Find where the given text appears and provide that cell's center as (X, Y) coordinate. 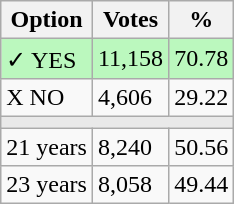
X NO (47, 97)
49.44 (202, 185)
23 years (47, 185)
21 years (47, 147)
8,240 (130, 147)
70.78 (202, 59)
50.56 (202, 147)
Votes (130, 20)
✓ YES (47, 59)
4,606 (130, 97)
8,058 (130, 185)
Option (47, 20)
29.22 (202, 97)
11,158 (130, 59)
% (202, 20)
